Identify which cell holds the provided text, then report its (X, Y) central coordinate. 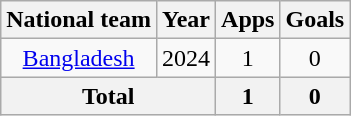
Year (186, 20)
Bangladesh (79, 58)
Apps (248, 20)
2024 (186, 58)
National team (79, 20)
Total (108, 96)
Goals (315, 20)
